Determine the [x, y] coordinate at the center of the cell enclosing the given text.  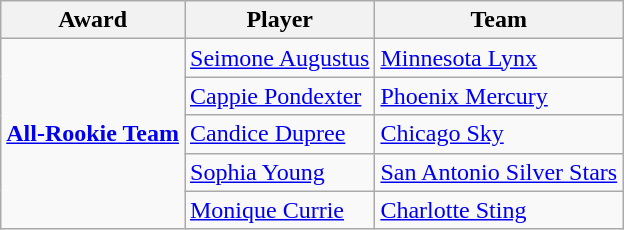
Sophia Young [279, 172]
Chicago Sky [499, 134]
San Antonio Silver Stars [499, 172]
Monique Currie [279, 210]
Minnesota Lynx [499, 58]
Phoenix Mercury [499, 96]
Candice Dupree [279, 134]
Charlotte Sting [499, 210]
Player [279, 20]
Team [499, 20]
Seimone Augustus [279, 58]
Cappie Pondexter [279, 96]
Award [93, 20]
All-Rookie Team [93, 134]
